Find where the given text appears and provide that cell's center as [x, y] coordinate. 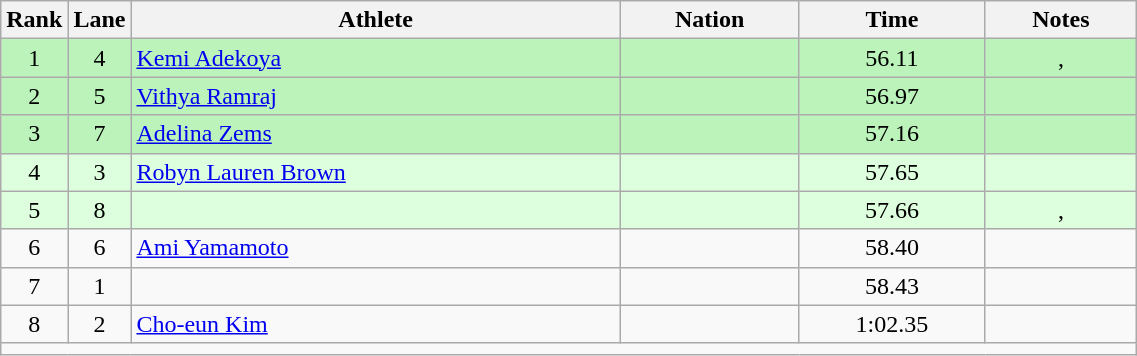
Nation [710, 20]
Notes [1061, 20]
Time [892, 20]
57.65 [892, 172]
58.40 [892, 248]
1:02.35 [892, 324]
Kemi Adekoya [376, 58]
Robyn Lauren Brown [376, 172]
Cho-eun Kim [376, 324]
57.16 [892, 134]
Lane [100, 20]
Ami Yamamoto [376, 248]
56.11 [892, 58]
Rank [34, 20]
Athlete [376, 20]
Vithya Ramraj [376, 96]
57.66 [892, 210]
56.97 [892, 96]
Adelina Zems [376, 134]
58.43 [892, 286]
